Locate the cell with the specified text and output its [x, y] center coordinate. 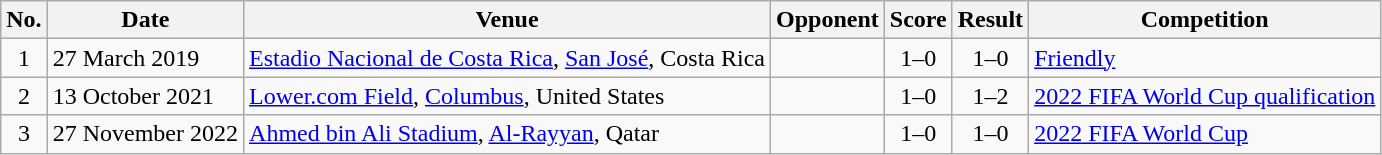
27 November 2022 [145, 134]
1 [24, 58]
3 [24, 134]
2 [24, 96]
1–2 [990, 96]
Opponent [827, 20]
13 October 2021 [145, 96]
Result [990, 20]
Friendly [1205, 58]
27 March 2019 [145, 58]
2022 FIFA World Cup qualification [1205, 96]
Ahmed bin Ali Stadium, Al-Rayyan, Qatar [508, 134]
Date [145, 20]
Estadio Nacional de Costa Rica, San José, Costa Rica [508, 58]
Competition [1205, 20]
Lower.com Field, Columbus, United States [508, 96]
Venue [508, 20]
No. [24, 20]
Score [918, 20]
2022 FIFA World Cup [1205, 134]
